Output the [X, Y] coordinate of the center of the cell containing the given text.  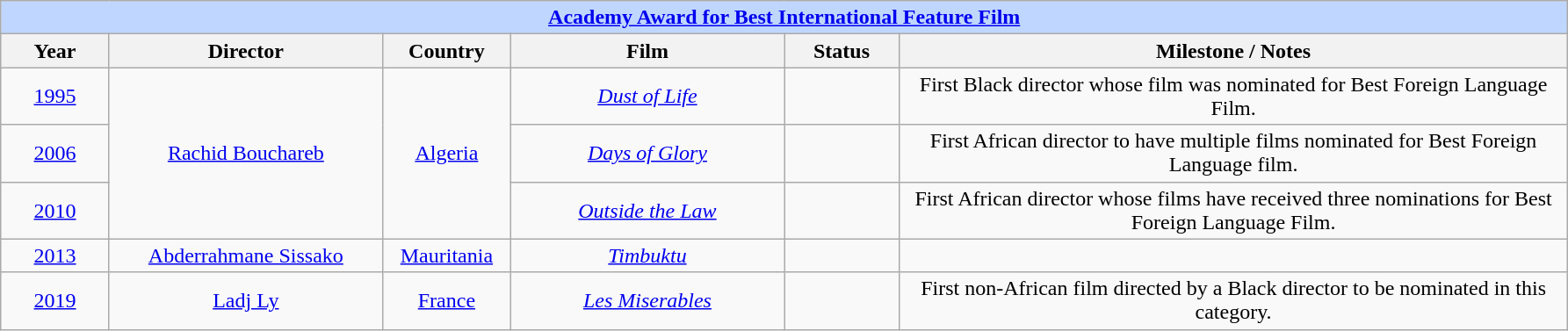
France [446, 300]
Film [647, 51]
Mauritania [446, 255]
Director [246, 51]
First African director to have multiple films nominated for Best Foreign Language film. [1233, 153]
First Black director whose film was nominated for Best Foreign Language Film. [1233, 97]
Ladj Ly [246, 300]
2019 [55, 300]
Outside the Law [647, 211]
2013 [55, 255]
Timbuktu [647, 255]
First African director whose films have received three nominations for Best Foreign Language Film. [1233, 211]
Academy Award for Best International Feature Film [784, 18]
2006 [55, 153]
Year [55, 51]
Dust of Life [647, 97]
Rachid Bouchareb [246, 153]
Milestone / Notes [1233, 51]
Abderrahmane Sissako [246, 255]
2010 [55, 211]
Algeria [446, 153]
Status [842, 51]
First non-African film directed by a Black director to be nominated in this category. [1233, 300]
Country [446, 51]
Days of Glory [647, 153]
Les Miserables [647, 300]
1995 [55, 97]
